Extract the [X, Y] coordinate from the center of the cell holding the provided text.  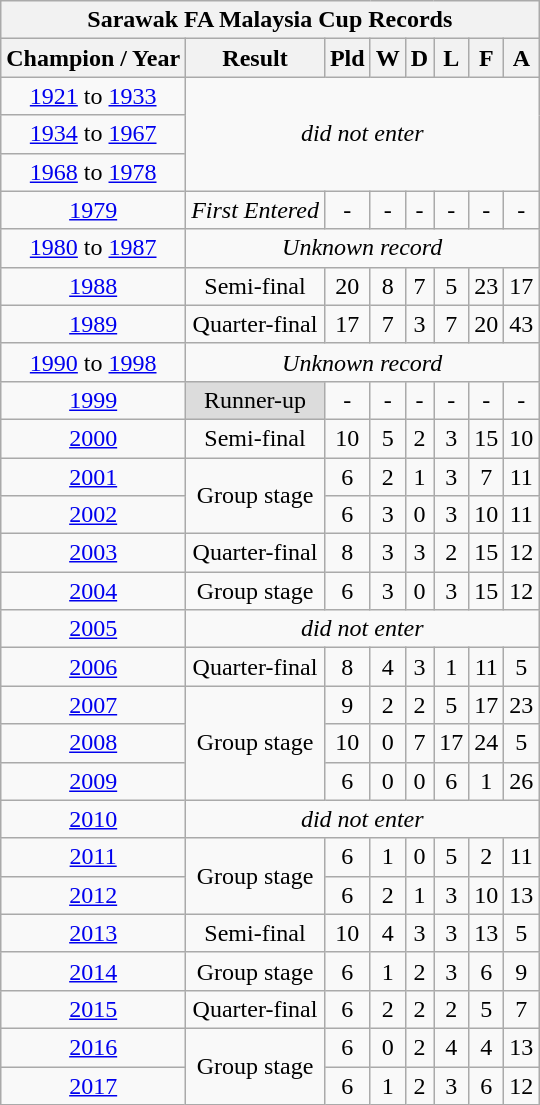
26 [522, 781]
A [522, 58]
1934 to 1967 [94, 134]
2012 [94, 895]
2002 [94, 515]
1921 to 1933 [94, 96]
2011 [94, 857]
D [419, 58]
2017 [94, 1085]
2010 [94, 819]
Pld [347, 58]
F [486, 58]
1980 to 1987 [94, 248]
1989 [94, 324]
2001 [94, 477]
2006 [94, 667]
2013 [94, 933]
24 [486, 743]
Sarawak FA Malaysia Cup Records [270, 20]
2000 [94, 438]
1988 [94, 286]
2005 [94, 629]
2015 [94, 1009]
1990 to 1998 [94, 362]
2008 [94, 743]
1968 to 1978 [94, 172]
L [452, 58]
2014 [94, 971]
2007 [94, 705]
1979 [94, 210]
First Entered [256, 210]
W [388, 58]
Result [256, 58]
2016 [94, 1047]
2004 [94, 591]
1999 [94, 400]
2009 [94, 781]
43 [522, 324]
Runner-up [256, 400]
Champion / Year [94, 58]
2003 [94, 553]
